Identify which cell holds the provided text, then report its (x, y) central coordinate. 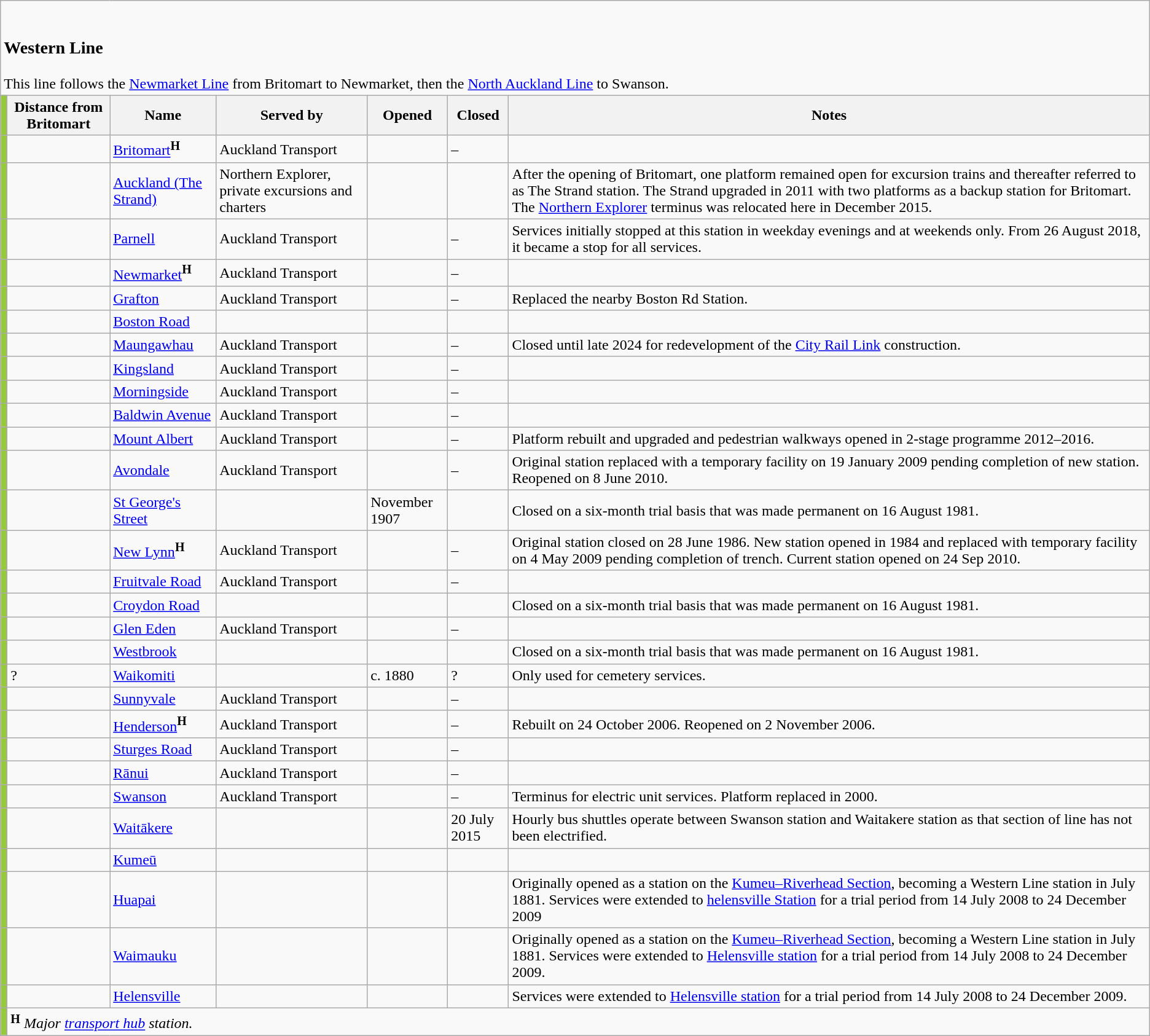
November 1907 (408, 510)
Waitākere (163, 828)
Notes (829, 116)
Glen Eden (163, 629)
Only used for cemetery services. (829, 675)
Hourly bus shuttles operate between Swanson station and Waitakere station as that section of line has not been electrified. (829, 828)
Baldwin Avenue (163, 415)
Replaced the nearby Boston Rd Station. (829, 298)
c. 1880 (408, 675)
Rānui (163, 773)
Helensville (163, 996)
Mount Albert (163, 439)
Services initially stopped at this station in weekday evenings and at weekends only. From 26 August 2018, it became a stop for all services. (829, 240)
Westbrook (163, 652)
Auckland (The Strand) (163, 191)
HendersonH (163, 724)
Kumeū (163, 860)
Name (163, 116)
Platform rebuilt and upgraded and pedestrian walkways opened in 2-stage programme 2012–2016. (829, 439)
BritomartH (163, 149)
Swanson (163, 796)
Closed until late 2024 for redevelopment of the City Rail Link construction. (829, 345)
Waimauku (163, 956)
Avondale (163, 471)
Fruitvale Road (163, 582)
Huapai (163, 900)
Original station replaced with a temporary facility on 19 January 2009 pending completion of new station. Reopened on 8 June 2010. (829, 471)
Kingsland (163, 368)
Sturges Road (163, 750)
Morningside (163, 392)
Sunnyvale (163, 699)
Croydon Road (163, 605)
Maungawhau (163, 345)
Distance from Britomart (59, 116)
Boston Road (163, 321)
Western Line This line follows the Newmarket Line from Britomart to Newmarket, then the North Auckland Line to Swanson. (575, 48)
Parnell (163, 240)
Served by (292, 116)
20 July 2015 (478, 828)
NewmarketH (163, 273)
Opened (408, 116)
Rebuilt on 24 October 2006. Reopened on 2 November 2006. (829, 724)
Grafton (163, 298)
Closed (478, 116)
New LynnH (163, 551)
Waikomiti (163, 675)
H Major transport hub station. (579, 1021)
Terminus for electric unit services. Platform replaced in 2000. (829, 796)
Services were extended to Helensville station for a trial period from 14 July 2008 to 24 December 2009. (829, 996)
St George's Street (163, 510)
Northern Explorer, private excursions and charters (292, 191)
